Extract the [X, Y] coordinate from the center of the cell holding the provided text.  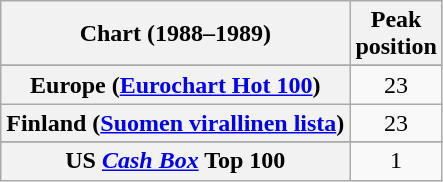
Peakposition [396, 34]
Finland (Suomen virallinen lista) [176, 123]
US Cash Box Top 100 [176, 161]
Chart (1988–1989) [176, 34]
1 [396, 161]
Europe (Eurochart Hot 100) [176, 85]
